Return [X, Y] of the center of cell containing provided text 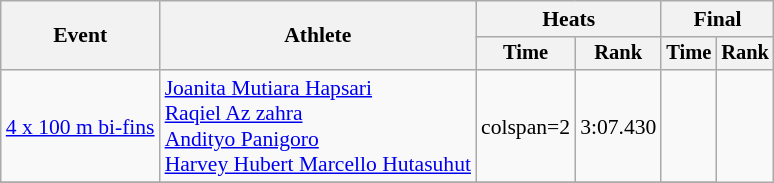
Joanita Mutiara HapsariRaqiel Az zahra Andityo PanigoroHarvey Hubert Marcello Hutasuhut [318, 126]
4 x 100 m bi-fins [80, 126]
Athlete [318, 36]
3:07.430 [618, 126]
colspan=2 [526, 126]
Heats [568, 19]
Final [717, 19]
Event [80, 36]
